Extract the [x, y] coordinate from the center of the cell holding the provided text.  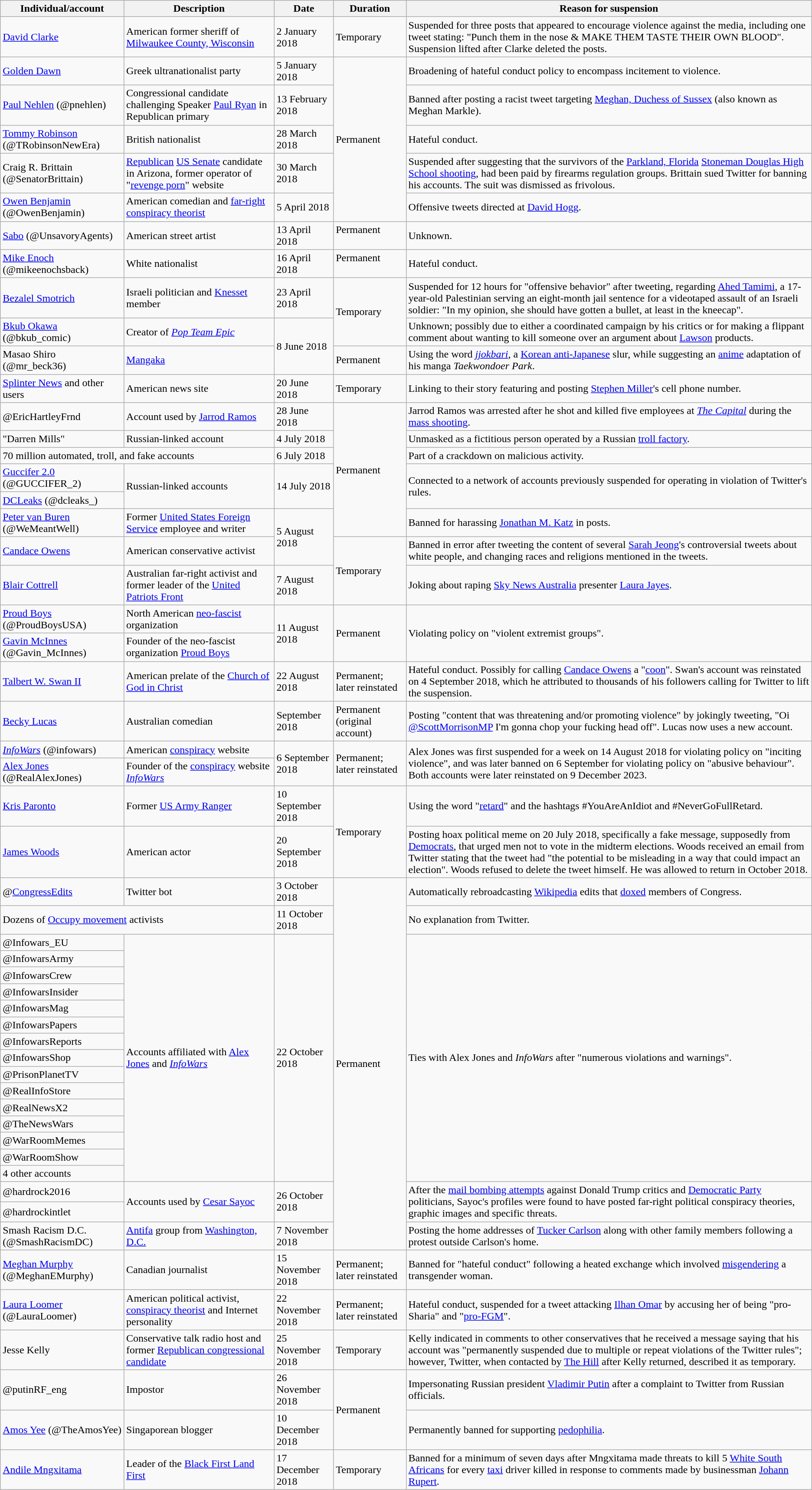
Meghan Murphy (@MeghanEMurphy) [62, 1270]
@Infowars_EU [62, 942]
David Clarke [62, 37]
5 August 2018 [304, 537]
8 June 2018 [304, 346]
Splinter News and other users [62, 388]
White nationalist [199, 264]
@WarRoomMemes [62, 1140]
Laura Loomer (@LauraLoomer) [62, 1310]
3 October 2018 [304, 892]
28 March 2018 [304, 139]
13 April 2018 [304, 235]
10 September 2018 [304, 806]
Founder of the conspiracy website InfoWars [199, 771]
10 December 2018 [304, 1430]
American political activist, conspiracy theorist and Internet personality [199, 1310]
Automatically rebroadcasting Wikipedia edits that doxed members of Congress. [609, 892]
Guccifer 2.0 (@GUCCIFER_2) [62, 478]
4 other accounts [62, 1174]
Mangaka [199, 360]
@InfowarsCrew [62, 975]
70 million automated, troll, and fake accounts [137, 456]
Violating policy on "violent extremist groups". [609, 633]
Former US Army Ranger [199, 806]
Owen Benjamin (@OwenBenjamin) [62, 207]
Accounts affiliated with Alex Jones and InfoWars [199, 1058]
Gavin McInnes (@Gavin_McInnes) [62, 647]
Blair Cottrell [62, 585]
26 October 2018 [304, 1202]
22 October 2018 [304, 1058]
Congressional candidate challenging Speaker Paul Ryan in Republican primary [199, 105]
Talbert W. Swan II [62, 681]
@hardrock2016 [62, 1192]
Peter van Buren (@WeMeantWell) [62, 522]
Australian far-right activist and former leader of the United Patriots Front [199, 585]
22 November 2018 [304, 1310]
Dozens of Occupy movement activists [137, 920]
Former United States Foreign Service employee and writer [199, 522]
@InfowarsMag [62, 1008]
Part of a crackdown on malicious activity. [609, 456]
Greek ultranationalist party [199, 71]
22 August 2018 [304, 681]
@hardrockintlet [62, 1212]
17 December 2018 [304, 1470]
6 September 2018 [304, 764]
@TheNewsWars [62, 1124]
Using the word "retard" and the hashtags #YouAreAnIdiot and #NeverGoFullRetard. [609, 806]
InfoWars (@infowars) [62, 749]
Individual/account [62, 9]
Andile Mngxitama [62, 1470]
American conspiracy website [199, 749]
5 January 2018 [304, 71]
Impersonating Russian president Vladimir Putin after a complaint to Twitter from Russian officials. [609, 1390]
Mike Enoch (@mikeenochsback) [62, 264]
Israeli politician and Knesset member [199, 298]
Proud Boys (@ProudBoysUSA) [62, 619]
7 November 2018 [304, 1236]
Duration [370, 9]
11 August 2018 [304, 633]
@RealNewsX2 [62, 1107]
Bkub Okawa (@bkub_comic) [62, 331]
30 March 2018 [304, 173]
Impostor [199, 1390]
Reason for suspension [609, 9]
Connected to a network of accounts previously suspended for operating in violation of Twitter's rules. [609, 486]
American street artist [199, 235]
American conservative activist [199, 551]
Kris Paronto [62, 806]
Unmasked as a fictitious person operated by a Russian troll factory. [609, 439]
Twitter bot [199, 892]
No explanation from Twitter. [609, 920]
Jarrod Ramos was arrested after he shot and killed five employees at The Capital during the mass shooting. [609, 417]
@InfowarsPapers [62, 1025]
Smash Racism D.C. (@SmashRacismDC) [62, 1236]
American news site [199, 388]
Account used by Jarrod Ramos [199, 417]
20 June 2018 [304, 388]
Joking about raping Sky News Australia presenter Laura Jayes. [609, 585]
6 July 2018 [304, 456]
Founder of the neo-fascist organization Proud Boys [199, 647]
@CongressEdits [62, 892]
@RealInfoStore [62, 1091]
Craig R. Brittain (@SenatorBrittain) [62, 173]
@WarRoomShow [62, 1157]
Ties with Alex Jones and InfoWars after "numerous violations and warnings". [609, 1058]
Offensive tweets directed at David Hogg. [609, 207]
Russian-linked account [199, 439]
@InfowarsReports [62, 1041]
Date [304, 9]
16 April 2018 [304, 264]
7 August 2018 [304, 585]
American former sheriff of Milwaukee County, Wisconsin [199, 37]
Hateful conduct, suspended for a tweet attacking Ilhan Omar by accusing her of being "pro-Sharia" and "pro-FGM". [609, 1310]
DCLeaks (@dcleaks_) [62, 500]
James Woods [62, 852]
Jesse Kelly [62, 1350]
Bezalel Smotrich [62, 298]
@InfowarsShop [62, 1058]
2 January 2018 [304, 37]
26 November 2018 [304, 1390]
Antifa group from Washington, D.C. [199, 1236]
23 April 2018 [304, 298]
American comedian and far-right conspiracy theorist [199, 207]
British nationalist [199, 139]
Using the word jjokbari, a Korean anti-Japanese slur, while suggesting an anime adaptation of his manga Taekwondoer Park. [609, 360]
11 October 2018 [304, 920]
Broadening of hateful conduct policy to encompass incitement to violence. [609, 71]
Posting the home addresses of Tucker Carlson along with other family members following a protest outside Carlson's home. [609, 1236]
15 November 2018 [304, 1270]
@EricHartleyFrnd [62, 417]
Amos Yee (@TheAmosYee) [62, 1430]
Candace Owens [62, 551]
25 November 2018 [304, 1350]
Paul Nehlen (@pnehlen) [62, 105]
North American neo-fascist organization [199, 619]
American prelate of the Church of God in Christ [199, 681]
Republican US Senate candidate in Arizona, former operator of "revenge porn" website [199, 173]
Conservative talk radio host and former Republican congressional candidate [199, 1350]
Tommy Robinson (@TRobinsonNewEra) [62, 139]
Leader of the Black First Land First [199, 1470]
Unknown. [609, 235]
Golden Dawn [62, 71]
20 September 2018 [304, 852]
Sabo (@UnsavoryAgents) [62, 235]
14 July 2018 [304, 486]
Creator of Pop Team Epic [199, 331]
Russian-linked accounts [199, 486]
4 July 2018 [304, 439]
Banned for harassing Jonathan M. Katz in posts. [609, 522]
@InfowarsInsider [62, 992]
28 June 2018 [304, 417]
Permanent (original account) [370, 721]
Description [199, 9]
American actor [199, 852]
@putinRF_eng [62, 1390]
@InfowarsArmy [62, 959]
September 2018 [304, 721]
Banned for "hateful conduct" following a heated exchange which involved misgendering a transgender woman. [609, 1270]
13 February 2018 [304, 105]
Linking to their story featuring and posting Stephen Miller's cell phone number. [609, 388]
Banned after posting a racist tweet targeting Meghan, Duchess of Sussex (also known as Meghan Markle). [609, 105]
Alex Jones (@RealAlexJones) [62, 771]
Masao Shiro (@mr_beck36) [62, 360]
"Darren Mills" [62, 439]
Canadian journalist [199, 1270]
Accounts used by Cesar Sayoc [199, 1202]
Permanently banned for supporting pedophilia. [609, 1430]
Australian comedian [199, 721]
5 April 2018 [304, 207]
@PrisonPlanetTV [62, 1074]
Becky Lucas [62, 721]
Singaporean blogger [199, 1430]
